Return [x, y] of the center of cell containing provided text 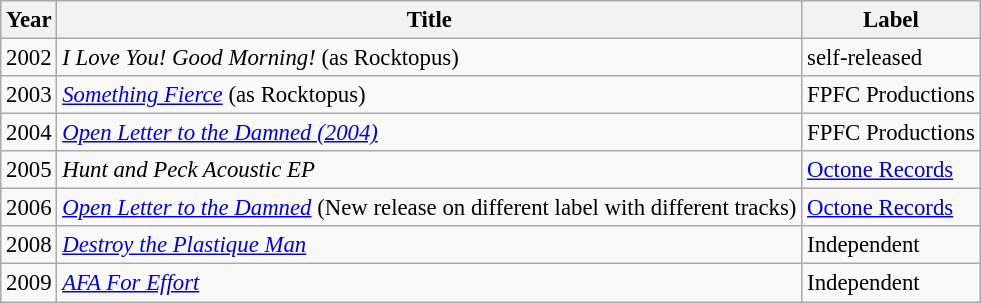
I Love You! Good Morning! (as Rocktopus) [430, 58]
2005 [29, 170]
2003 [29, 95]
2004 [29, 133]
Open Letter to the Damned (New release on different label with different tracks) [430, 208]
self-released [891, 58]
2006 [29, 208]
2002 [29, 58]
2008 [29, 245]
Destroy the Plastique Man [430, 245]
Something Fierce (as Rocktopus) [430, 95]
2009 [29, 283]
Label [891, 20]
AFA For Effort [430, 283]
Year [29, 20]
Title [430, 20]
Hunt and Peck Acoustic EP [430, 170]
Open Letter to the Damned (2004) [430, 133]
